Provide the [X, Y] coordinate of the cell's center where the given text is located.  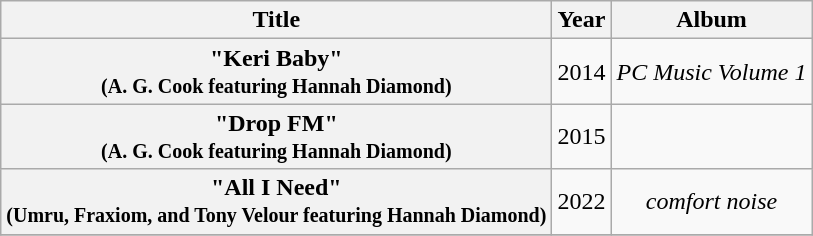
2014 [582, 72]
comfort noise [712, 202]
PC Music Volume 1 [712, 72]
Title [276, 20]
"All I Need"(Umru, Fraxiom, and Tony Velour featuring Hannah Diamond) [276, 202]
2022 [582, 202]
"Keri Baby"(A. G. Cook featuring Hannah Diamond) [276, 72]
"Drop FM"(A. G. Cook featuring Hannah Diamond) [276, 136]
Year [582, 20]
2015 [582, 136]
Album [712, 20]
